Locate the cell with the specified text and output its [X, Y] center coordinate. 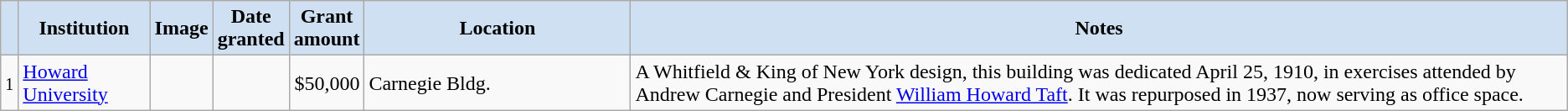
Grantamount [327, 29]
Carnegie Bldg. [498, 82]
Howard University [84, 82]
$50,000 [327, 82]
Notes [1099, 29]
Dategranted [251, 29]
Image [181, 29]
Location [498, 29]
Institution [84, 29]
1 [10, 82]
